From the cell containing the given text, extract its center point as (X, Y) coordinate. 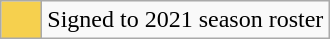
Signed to 2021 season roster (186, 20)
